Locate the cell with the specified text and output its (X, Y) center coordinate. 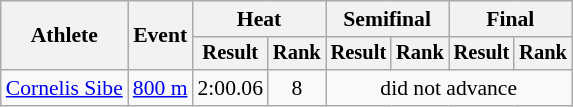
Heat (260, 19)
did not advance (449, 88)
Final (510, 19)
Event (160, 36)
Semifinal (388, 19)
8 (297, 88)
800 m (160, 88)
2:00.06 (230, 88)
Athlete (64, 36)
Cornelis Sibe (64, 88)
